Identify which cell holds the provided text, then report its (X, Y) central coordinate. 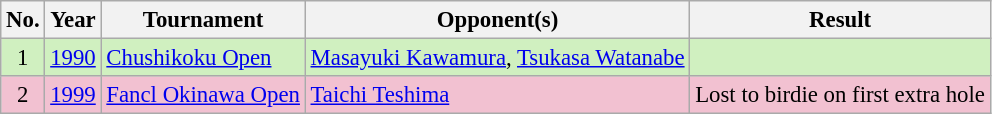
1999 (73, 95)
Fancl Okinawa Open (203, 95)
1990 (73, 58)
Chushikoku Open (203, 58)
2 (23, 95)
1 (23, 58)
Taichi Teshima (498, 95)
Opponent(s) (498, 20)
Tournament (203, 20)
Lost to birdie on first extra hole (840, 95)
Year (73, 20)
No. (23, 20)
Result (840, 20)
Masayuki Kawamura, Tsukasa Watanabe (498, 58)
